Scan for the cell matching the given text and deliver its (x, y) coordinate at center. 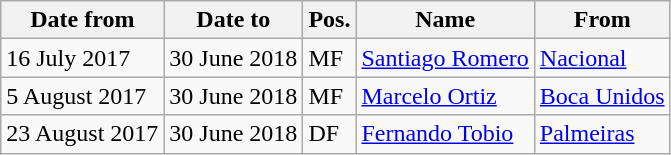
Name (445, 20)
16 July 2017 (82, 58)
23 August 2017 (82, 134)
Date from (82, 20)
Nacional (602, 58)
Marcelo Ortiz (445, 96)
Santiago Romero (445, 58)
Boca Unidos (602, 96)
Palmeiras (602, 134)
Date to (234, 20)
5 August 2017 (82, 96)
From (602, 20)
Fernando Tobio (445, 134)
Pos. (330, 20)
DF (330, 134)
